Return [X, Y] of the center of cell containing provided text 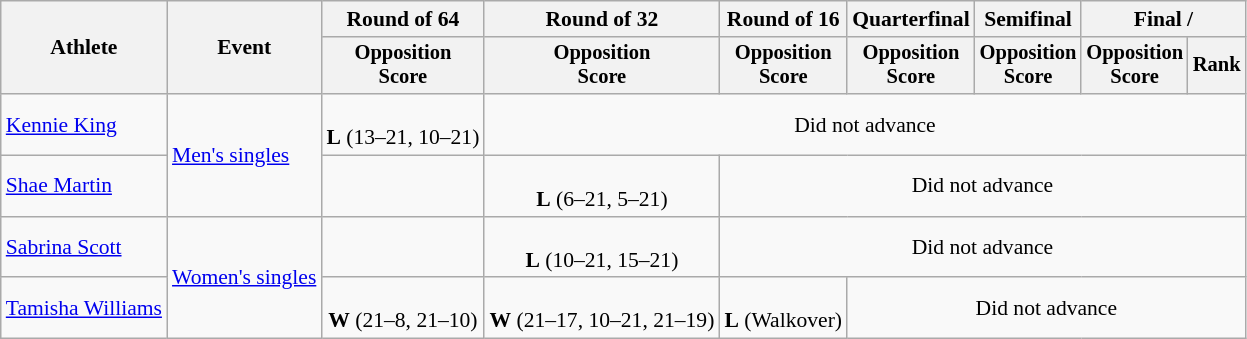
L (Walkover) [783, 308]
Athlete [84, 48]
Round of 32 [602, 19]
L (13–21, 10–21) [402, 124]
W (21–17, 10–21, 21–19) [602, 308]
Final / [1163, 19]
Quarterfinal [911, 19]
Round of 64 [402, 19]
Women's singles [244, 278]
Rank [1217, 66]
Semifinal [1028, 19]
L (10–21, 15–21) [602, 248]
Event [244, 48]
Round of 16 [783, 19]
Tamisha Williams [84, 308]
Men's singles [244, 155]
Shae Martin [84, 186]
Sabrina Scott [84, 248]
L (6–21, 5–21) [602, 186]
W (21–8, 21–10) [402, 308]
Kennie King [84, 124]
